Extract the (X, Y) coordinate from the center of the cell holding the provided text.  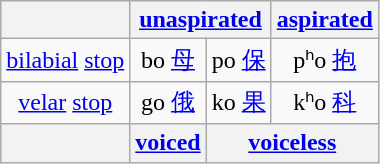
unaspirated (200, 20)
velar stop (66, 102)
po 保 (238, 60)
aspirated (324, 20)
bilabial stop (66, 60)
voiceless (292, 143)
go 俄 (168, 102)
voiced (168, 143)
pʰo 抱 (324, 60)
bo 母 (168, 60)
kʰo 科 (324, 102)
ko 果 (238, 102)
